For the text-containing cell, return its midpoint in (X, Y) coordinate format. 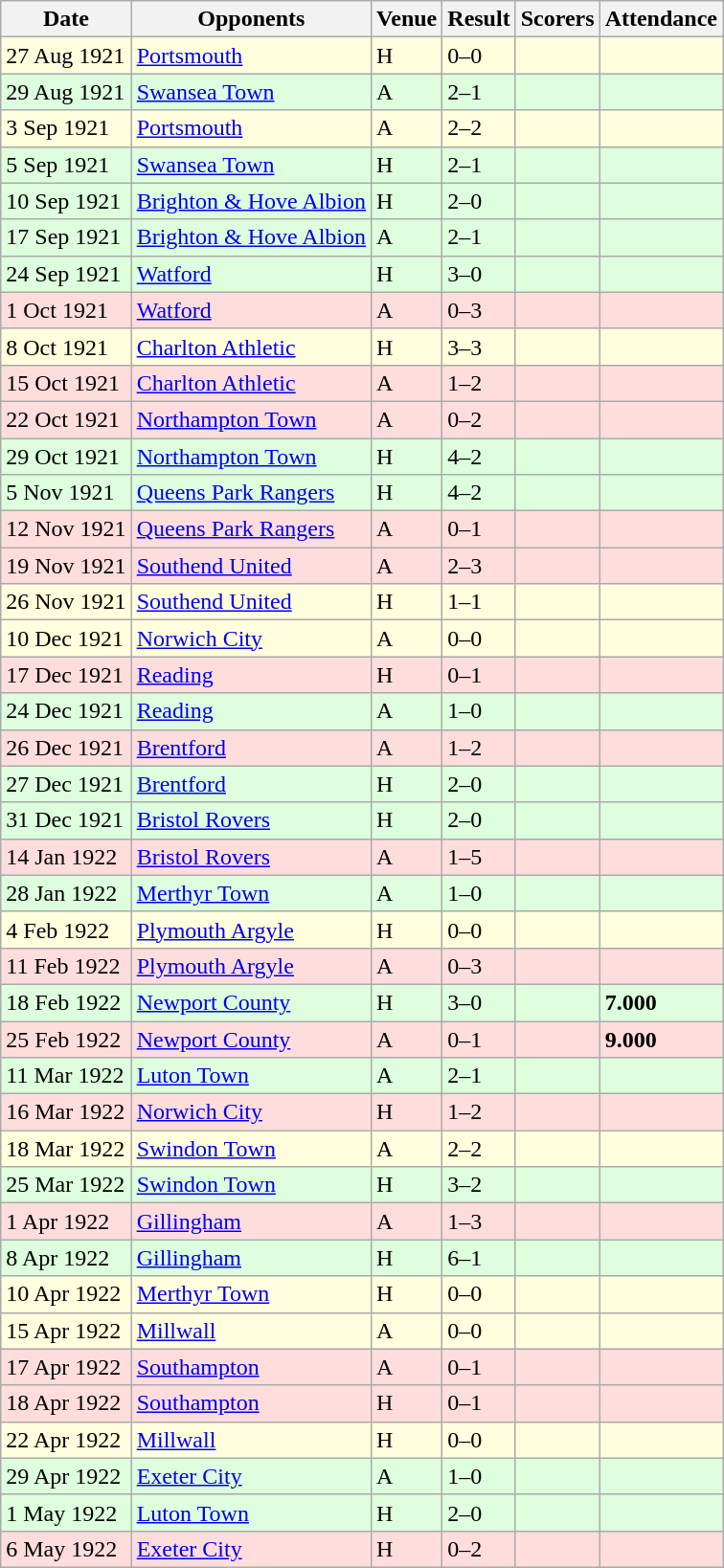
3–2 (479, 1185)
18 Mar 1922 (66, 1149)
Scorers (557, 19)
27 Dec 1921 (66, 784)
11 Mar 1922 (66, 1076)
16 Mar 1922 (66, 1112)
2–3 (479, 566)
17 Sep 1921 (66, 237)
11 Feb 1922 (66, 966)
17 Apr 1922 (66, 1367)
9.000 (661, 1039)
27 Aug 1921 (66, 56)
3 Sep 1921 (66, 128)
29 Aug 1921 (66, 92)
26 Dec 1921 (66, 748)
17 Dec 1921 (66, 675)
15 Oct 1921 (66, 383)
Venue (407, 19)
25 Mar 1922 (66, 1185)
3–3 (479, 347)
14 Jan 1922 (66, 857)
22 Oct 1921 (66, 419)
6 May 1922 (66, 1549)
29 Oct 1921 (66, 457)
25 Feb 1922 (66, 1039)
Date (66, 19)
28 Jan 1922 (66, 893)
1–3 (479, 1221)
24 Sep 1921 (66, 274)
4 Feb 1922 (66, 930)
10 Dec 1921 (66, 638)
5 Sep 1921 (66, 165)
1 Apr 1922 (66, 1221)
8 Apr 1922 (66, 1258)
1 Oct 1921 (66, 310)
31 Dec 1921 (66, 820)
10 Sep 1921 (66, 201)
7.000 (661, 1002)
18 Apr 1922 (66, 1403)
Attendance (661, 19)
5 Nov 1921 (66, 493)
12 Nov 1921 (66, 529)
29 Apr 1922 (66, 1476)
10 Apr 1922 (66, 1294)
6–1 (479, 1258)
1 May 1922 (66, 1512)
26 Nov 1921 (66, 602)
22 Apr 1922 (66, 1440)
1–5 (479, 857)
18 Feb 1922 (66, 1002)
Result (479, 19)
24 Dec 1921 (66, 711)
Opponents (251, 19)
15 Apr 1922 (66, 1331)
1–1 (479, 602)
8 Oct 1921 (66, 347)
19 Nov 1921 (66, 566)
